Locate the cell with the specified text and output its (x, y) center coordinate. 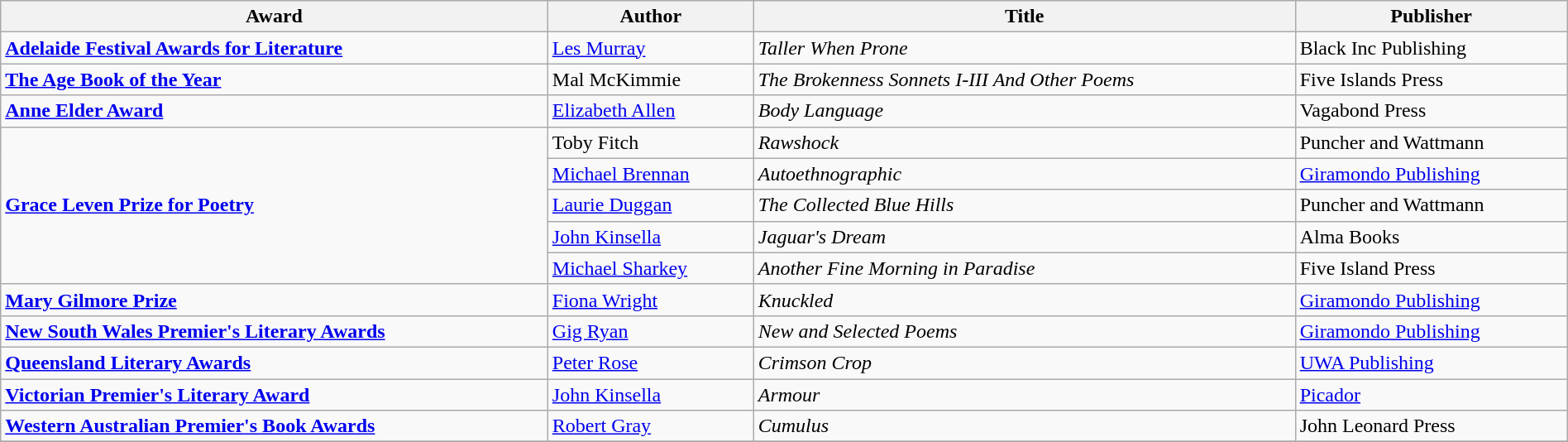
Adelaide Festival Awards for Literature (275, 48)
The Brokenness Sonnets I-III And Other Poems (1024, 79)
Publisher (1431, 17)
Five Islands Press (1431, 79)
Michael Sharkey (650, 268)
Another Fine Morning in Paradise (1024, 268)
UWA Publishing (1431, 363)
Black Inc Publishing (1431, 48)
Les Murray (650, 48)
Taller When Prone (1024, 48)
Toby Fitch (650, 142)
Author (650, 17)
Title (1024, 17)
Gig Ryan (650, 331)
Western Australian Premier's Book Awards (275, 426)
Grace Leven Prize for Poetry (275, 205)
Queensland Literary Awards (275, 363)
Crimson Crop (1024, 363)
Peter Rose (650, 363)
Body Language (1024, 111)
Rawshock (1024, 142)
Fiona Wright (650, 300)
Armour (1024, 395)
Jaguar's Dream (1024, 237)
Michael Brennan (650, 174)
New South Wales Premier's Literary Awards (275, 331)
Cumulus (1024, 426)
New and Selected Poems (1024, 331)
Mal McKimmie (650, 79)
Knuckled (1024, 300)
The Collected Blue Hills (1024, 205)
John Leonard Press (1431, 426)
Vagabond Press (1431, 111)
Autoethnographic (1024, 174)
Robert Gray (650, 426)
The Age Book of the Year (275, 79)
Elizabeth Allen (650, 111)
Laurie Duggan (650, 205)
Award (275, 17)
Picador (1431, 395)
Alma Books (1431, 237)
Anne Elder Award (275, 111)
Five Island Press (1431, 268)
Victorian Premier's Literary Award (275, 395)
Mary Gilmore Prize (275, 300)
